Determine the (X, Y) coordinate at the center of the cell enclosing the given text.  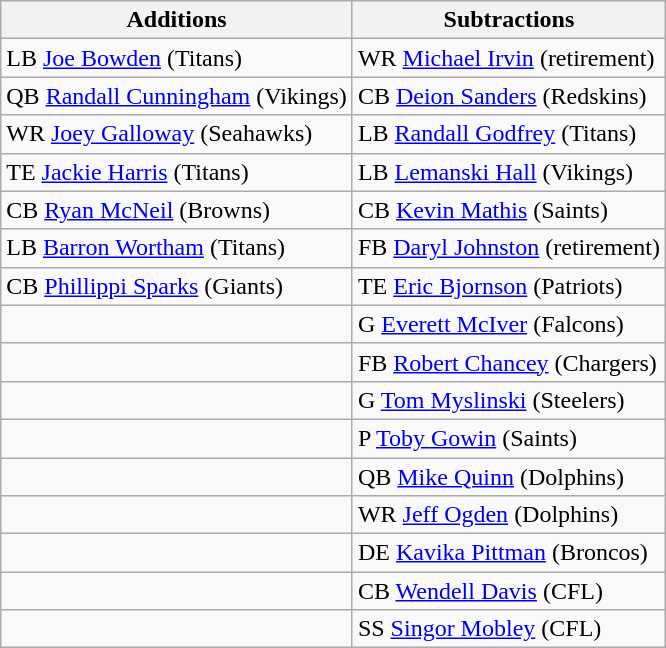
G Tom Myslinski (Steelers) (508, 400)
CB Phillippi Sparks (Giants) (177, 286)
LB Joe Bowden (Titans) (177, 58)
LB Randall Godfrey (Titans) (508, 134)
CB Deion Sanders (Redskins) (508, 96)
CB Wendell Davis (CFL) (508, 591)
Additions (177, 20)
QB Randall Cunningham (Vikings) (177, 96)
LB Lemanski Hall (Vikings) (508, 172)
LB Barron Wortham (Titans) (177, 248)
QB Mike Quinn (Dolphins) (508, 477)
SS Singor Mobley (CFL) (508, 629)
WR Jeff Ogden (Dolphins) (508, 515)
P Toby Gowin (Saints) (508, 438)
G Everett McIver (Falcons) (508, 324)
CB Ryan McNeil (Browns) (177, 210)
WR Michael Irvin (retirement) (508, 58)
FB Daryl Johnston (retirement) (508, 248)
FB Robert Chancey (Chargers) (508, 362)
WR Joey Galloway (Seahawks) (177, 134)
TE Eric Bjornson (Patriots) (508, 286)
CB Kevin Mathis (Saints) (508, 210)
TE Jackie Harris (Titans) (177, 172)
Subtractions (508, 20)
DE Kavika Pittman (Broncos) (508, 553)
